Extract the [X, Y] coordinate from the center of the cell holding the provided text.  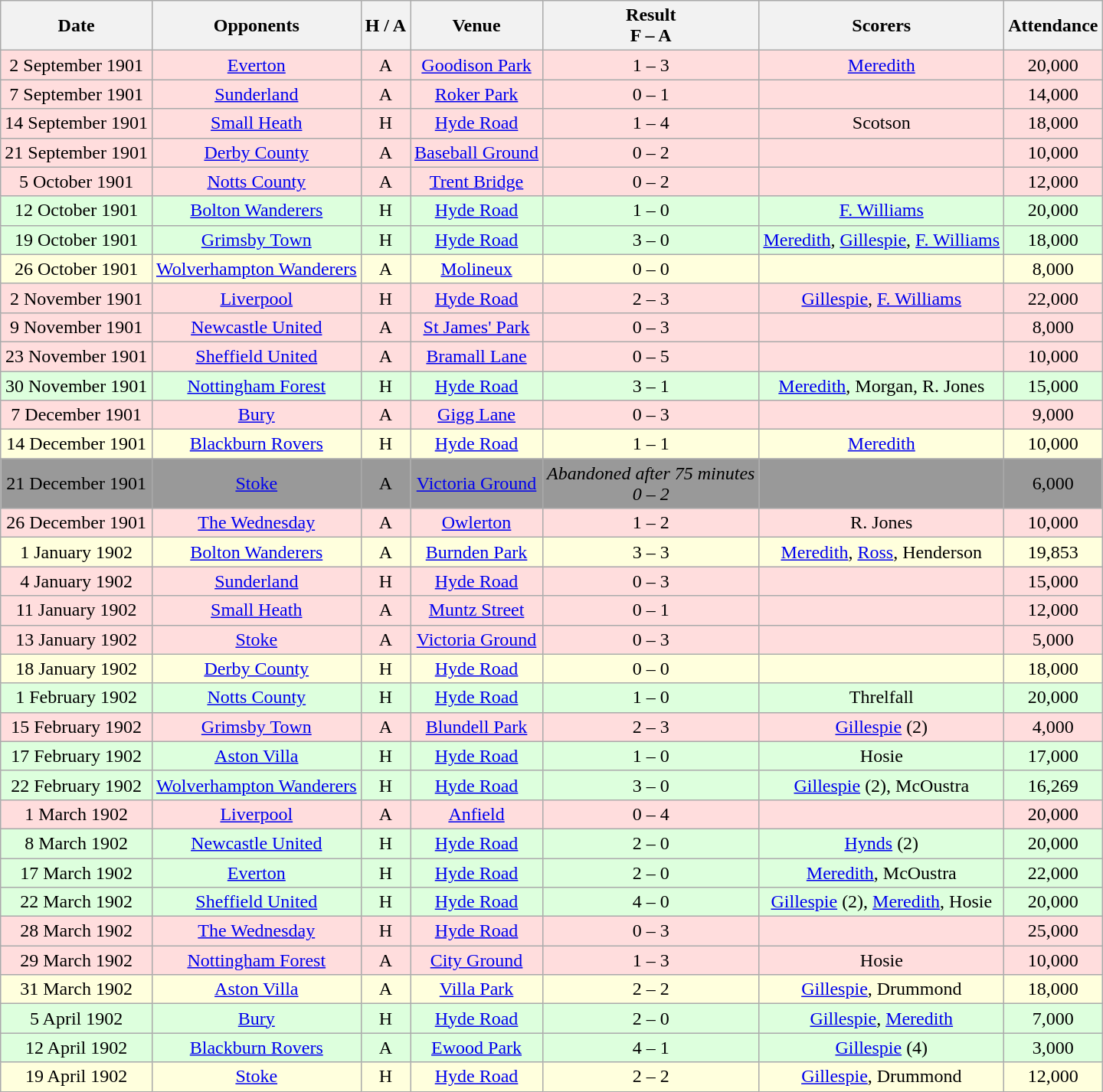
22 March 1902 [77, 902]
Opponents [256, 26]
Burnden Park [476, 552]
13 January 1902 [77, 639]
18 January 1902 [77, 669]
30 November 1901 [77, 385]
5 April 1902 [77, 1018]
11 January 1902 [77, 610]
0 – 4 [651, 814]
5,000 [1053, 639]
25,000 [1053, 931]
Scotson [882, 123]
Meredith, McOustra [882, 872]
Abandoned after 75 minutes0 – 2 [651, 484]
21 December 1901 [77, 484]
9 November 1901 [77, 327]
Gillespie (2) [882, 727]
Owlerton [476, 523]
6,000 [1053, 484]
29 March 1902 [77, 960]
21 September 1901 [77, 152]
Attendance [1053, 26]
1 January 1902 [77, 552]
7 September 1901 [77, 94]
19 October 1901 [77, 240]
Molineux [476, 269]
5 October 1901 [77, 181]
Gillespie, F. Williams [882, 298]
26 December 1901 [77, 523]
Meredith, Gillespie, F. Williams [882, 240]
Blundell Park [476, 727]
ResultF – A [651, 26]
Muntz Street [476, 610]
4 – 1 [651, 1048]
3,000 [1053, 1048]
Gillespie (2), Meredith, Hosie [882, 902]
16,269 [1053, 785]
17,000 [1053, 756]
23 November 1901 [77, 356]
31 March 1902 [77, 989]
0 – 5 [651, 356]
R. Jones [882, 523]
Trent Bridge [476, 181]
4,000 [1053, 727]
1 March 1902 [77, 814]
F. Williams [882, 211]
Bramall Lane [476, 356]
Scorers [882, 26]
1 – 4 [651, 123]
Goodison Park [476, 65]
3 – 1 [651, 385]
Villa Park [476, 989]
1 – 1 [651, 444]
4 January 1902 [77, 581]
28 March 1902 [77, 931]
2 September 1901 [77, 65]
7,000 [1053, 1018]
Threlfall [882, 698]
12 April 1902 [77, 1048]
1 February 1902 [77, 698]
7 December 1901 [77, 415]
8 March 1902 [77, 843]
Roker Park [476, 94]
14 September 1901 [77, 123]
26 October 1901 [77, 269]
Date [77, 26]
17 March 1902 [77, 872]
4 – 0 [651, 902]
22 February 1902 [77, 785]
Venue [476, 26]
Gillespie (2), McOustra [882, 785]
12 October 1901 [77, 211]
H / A [385, 26]
2 November 1901 [77, 298]
Hynds (2) [882, 843]
9,000 [1053, 415]
Meredith, Morgan, R. Jones [882, 385]
14,000 [1053, 94]
Gillespie, Meredith [882, 1018]
City Ground [476, 960]
Baseball Ground [476, 152]
15 February 1902 [77, 727]
Anfield [476, 814]
Meredith, Ross, Henderson [882, 552]
Gillespie (4) [882, 1048]
14 December 1901 [77, 444]
St James' Park [476, 327]
3 – 3 [651, 552]
19 April 1902 [77, 1077]
19,853 [1053, 552]
Gigg Lane [476, 415]
17 February 1902 [77, 756]
1 – 2 [651, 523]
Ewood Park [476, 1048]
